Provide the (X, Y) coordinate of the cell's center where the given text is located.  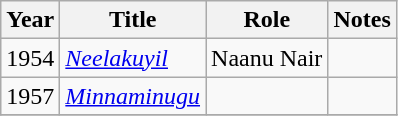
1954 (30, 58)
Naanu Nair (267, 58)
Minnaminugu (133, 96)
Neelakuyil (133, 58)
Notes (362, 20)
Year (30, 20)
Role (267, 20)
Title (133, 20)
1957 (30, 96)
